Find where the given text appears and provide that cell's center as [x, y] coordinate. 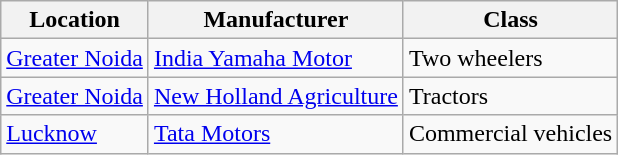
Manufacturer [276, 20]
Tractors [510, 96]
Location [75, 20]
Two wheelers [510, 58]
Commercial vehicles [510, 134]
Class [510, 20]
Tata Motors [276, 134]
New Holland Agriculture [276, 96]
India Yamaha Motor [276, 58]
Lucknow [75, 134]
